Scan for the cell matching the given text and deliver its [x, y] coordinate at center. 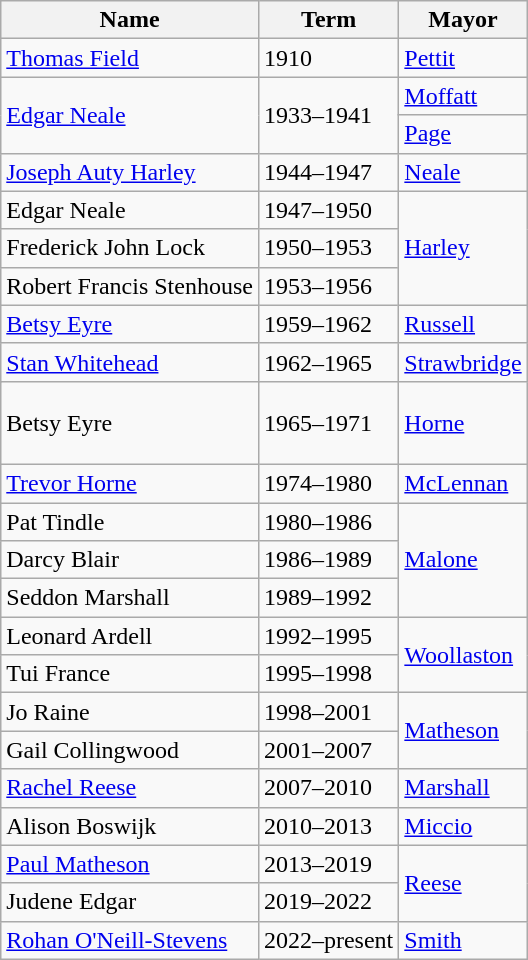
Pat Tindle [130, 521]
Seddon Marshall [130, 598]
1965–1971 [328, 422]
Horne [463, 422]
Pettit [463, 58]
1998–2001 [328, 712]
1992–1995 [328, 636]
1974–1980 [328, 483]
Name [130, 20]
Thomas Field [130, 58]
Rachel Reese [130, 788]
Rohan O'Neill-Stevens [130, 940]
1953–1956 [328, 286]
Strawbridge [463, 362]
Russell [463, 324]
Mayor [463, 20]
Darcy Blair [130, 560]
Woollaston [463, 655]
1995–1998 [328, 674]
2001–2007 [328, 750]
Neale [463, 172]
1959–1962 [328, 324]
1980–1986 [328, 521]
Jo Raine [130, 712]
2022–present [328, 940]
Paul Matheson [130, 864]
Matheson [463, 731]
2019–2022 [328, 902]
Reese [463, 883]
Harley [463, 248]
2010–2013 [328, 826]
Trevor Horne [130, 483]
McLennan [463, 483]
Term [328, 20]
1989–1992 [328, 598]
Page [463, 134]
Malone [463, 559]
1933–1941 [328, 115]
Smith [463, 940]
Gail Collingwood [130, 750]
1950–1953 [328, 248]
Stan Whitehead [130, 362]
1947–1950 [328, 210]
Tui France [130, 674]
Moffatt [463, 96]
1910 [328, 58]
Joseph Auty Harley [130, 172]
Frederick John Lock [130, 248]
1944–1947 [328, 172]
2013–2019 [328, 864]
Miccio [463, 826]
1986–1989 [328, 560]
Robert Francis Stenhouse [130, 286]
Leonard Ardell [130, 636]
1962–1965 [328, 362]
2007–2010 [328, 788]
Marshall [463, 788]
Alison Boswijk [130, 826]
Judene Edgar [130, 902]
